Identify which cell holds the provided text, then report its [X, Y] central coordinate. 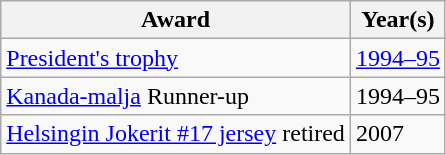
Award [176, 20]
Year(s) [398, 20]
President's trophy [176, 58]
2007 [398, 134]
Helsingin Jokerit #17 jersey retired [176, 134]
Kanada-malja Runner-up [176, 96]
